Return the (X, Y) coordinate for the center point of the cell that contains the specified text.  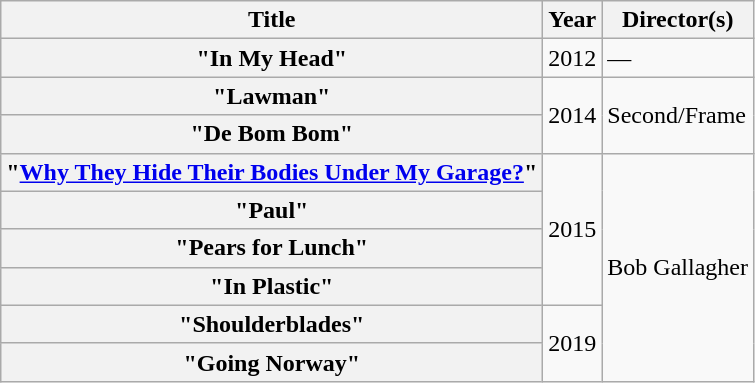
Second/Frame (678, 115)
2014 (572, 115)
— (678, 58)
"Going Norway" (272, 362)
"Why They Hide Their Bodies Under My Garage?" (272, 172)
Year (572, 20)
2012 (572, 58)
"Lawman" (272, 96)
Bob Gallagher (678, 267)
"De Bom Bom" (272, 134)
Title (272, 20)
"In Plastic" (272, 286)
2019 (572, 343)
Director(s) (678, 20)
"Shoulderblades" (272, 324)
"In My Head" (272, 58)
"Paul" (272, 210)
"Pears for Lunch" (272, 248)
2015 (572, 229)
